Capture the cell that displays the provided text and extract its [X, Y] central coordinate. 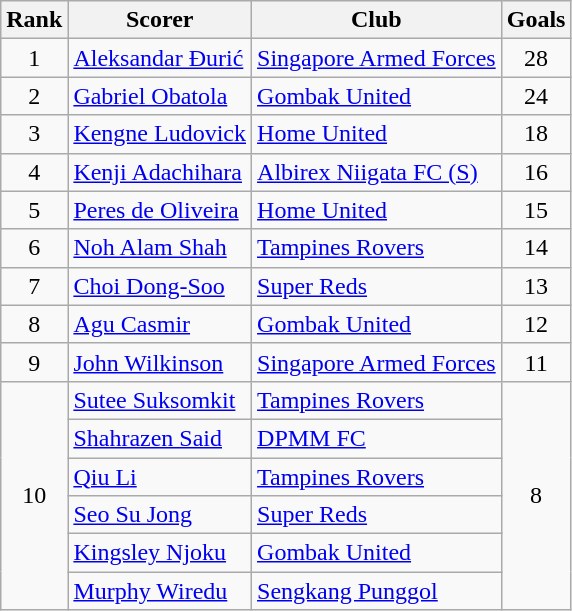
Seo Su Jong [160, 515]
2 [34, 96]
18 [536, 134]
10 [34, 495]
Choi Dong-Soo [160, 286]
28 [536, 58]
16 [536, 172]
Aleksandar Đurić [160, 58]
Agu Casmir [160, 324]
13 [536, 286]
Sutee Suksomkit [160, 400]
4 [34, 172]
12 [536, 324]
Kingsley Njoku [160, 553]
Gabriel Obatola [160, 96]
Albirex Niigata FC (S) [377, 172]
Kengne Ludovick [160, 134]
14 [536, 248]
Scorer [160, 20]
John Wilkinson [160, 362]
Qiu Li [160, 477]
6 [34, 248]
Rank [34, 20]
7 [34, 286]
Club [377, 20]
3 [34, 134]
11 [536, 362]
DPMM FC [377, 438]
Kenji Adachihara [160, 172]
Goals [536, 20]
Sengkang Punggol [377, 591]
Peres de Oliveira [160, 210]
Shahrazen Said [160, 438]
15 [536, 210]
Murphy Wiredu [160, 591]
5 [34, 210]
9 [34, 362]
24 [536, 96]
Noh Alam Shah [160, 248]
1 [34, 58]
